Find where the given text appears and provide that cell's center as [x, y] coordinate. 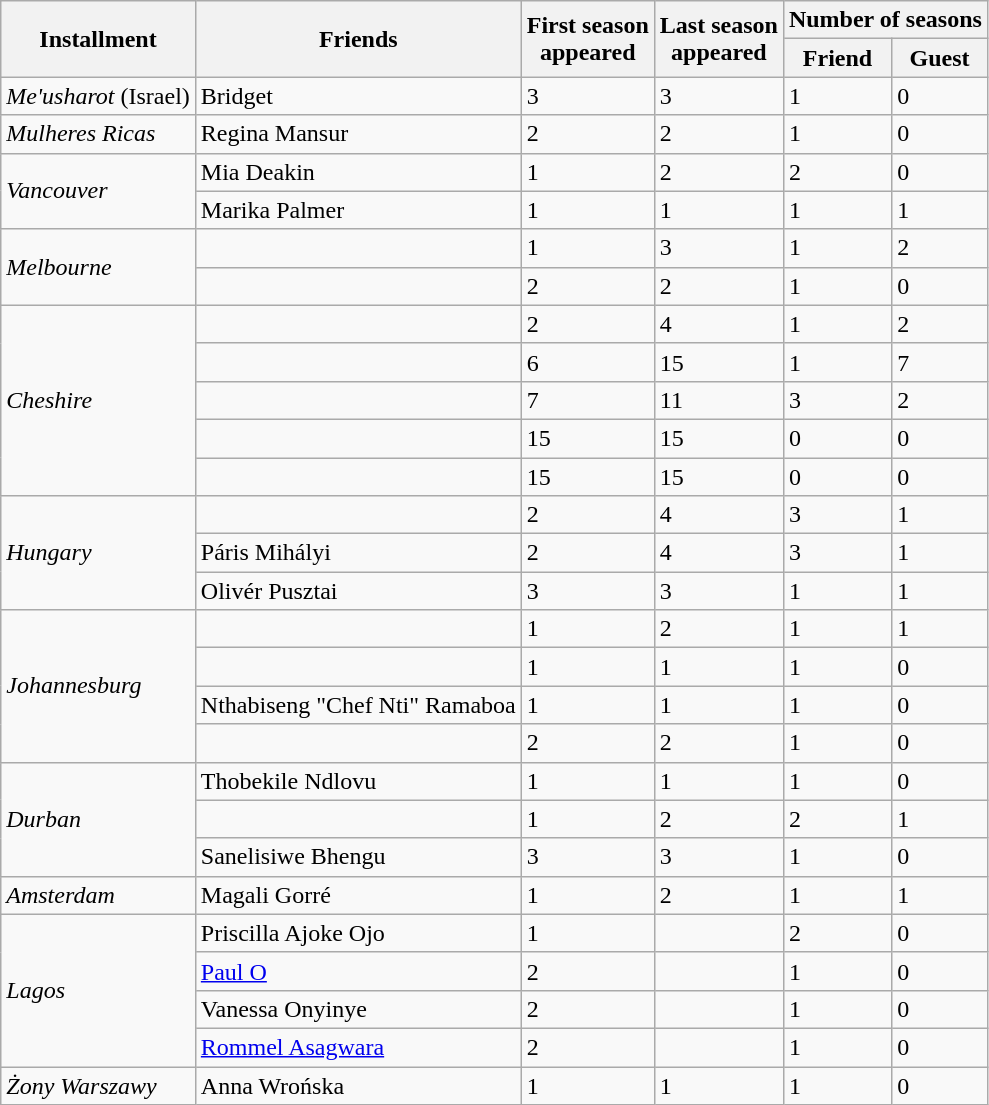
Regina Mansur [358, 134]
Hungary [98, 553]
Friends [358, 39]
Marika Palmer [358, 210]
Guest [940, 58]
Johannesburg [98, 686]
Olivér Pusztai [358, 591]
Vanessa Onyinye [358, 1009]
First seasonappeared [588, 39]
Me'usharot (Israel) [98, 96]
Lagos [98, 990]
Żony Warszawy [98, 1085]
11 [718, 400]
Thobekile Ndlovu [358, 781]
Last seasonappeared [718, 39]
Mia Deakin [358, 172]
Vancouver [98, 191]
Friend [837, 58]
Paul O [358, 971]
Priscilla Ajoke Ojo [358, 933]
6 [588, 362]
Anna Wrońska [358, 1085]
Magali Gorré [358, 895]
Number of seasons [885, 20]
Rommel Asagwara [358, 1047]
Sanelisiwe Bhengu [358, 857]
Mulheres Ricas [98, 134]
Melbourne [98, 267]
Cheshire [98, 400]
Durban [98, 819]
Nthabiseng "Chef Nti" Ramaboa [358, 705]
Páris Mihályi [358, 553]
Bridget [358, 96]
Amsterdam [98, 895]
Installment [98, 39]
